Scan for the cell matching the given text and deliver its [X, Y] coordinate at center. 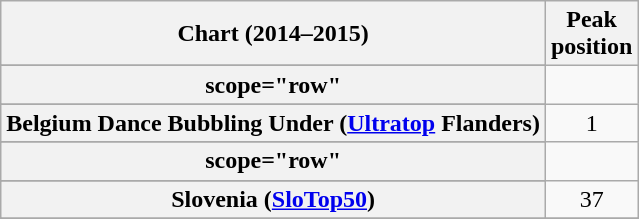
1 [591, 123]
37 [591, 199]
Peakposition [591, 34]
Belgium Dance Bubbling Under (Ultratop Flanders) [274, 123]
Slovenia (SloTop50) [274, 199]
Chart (2014–2015) [274, 34]
